Capture the cell that displays the provided text and extract its [x, y] central coordinate. 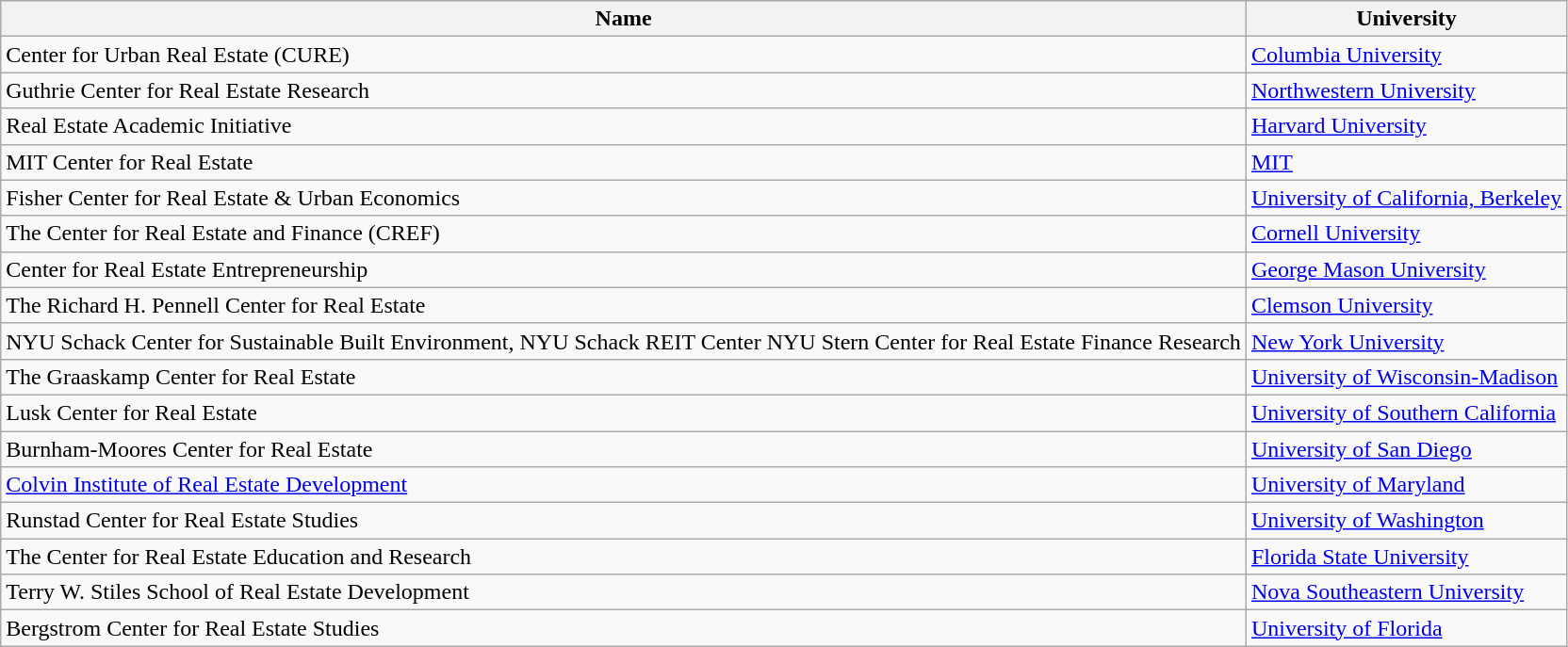
University of Maryland [1406, 485]
Harvard University [1406, 126]
Terry W. Stiles School of Real Estate Development [624, 592]
MIT [1406, 162]
Lusk Center for Real Estate [624, 412]
Columbia University [1406, 55]
University of Wisconsin-Madison [1406, 377]
University of Florida [1406, 628]
The Center for Real Estate Education and Research [624, 557]
Guthrie Center for Real Estate Research [624, 90]
University of California, Berkeley [1406, 198]
Nova Southeastern University [1406, 592]
University of San Diego [1406, 449]
University of Southern California [1406, 412]
Northwestern University [1406, 90]
MIT Center for Real Estate [624, 162]
The Center for Real Estate and Finance (CREF) [624, 234]
Name [624, 19]
George Mason University [1406, 269]
New York University [1406, 341]
Cornell University [1406, 234]
University [1406, 19]
Clemson University [1406, 305]
Runstad Center for Real Estate Studies [624, 521]
The Richard H. Pennell Center for Real Estate [624, 305]
Center for Urban Real Estate (CURE) [624, 55]
Colvin Institute of Real Estate Development [624, 485]
Florida State University [1406, 557]
University of Washington [1406, 521]
Bergstrom Center for Real Estate Studies [624, 628]
NYU Schack Center for Sustainable Built Environment, NYU Schack REIT Center NYU Stern Center for Real Estate Finance Research [624, 341]
Center for Real Estate Entrepreneurship [624, 269]
Burnham-Moores Center for Real Estate [624, 449]
Fisher Center for Real Estate & Urban Economics [624, 198]
The Graaskamp Center for Real Estate [624, 377]
Real Estate Academic Initiative [624, 126]
